Capture the cell that displays the provided text and extract its [x, y] central coordinate. 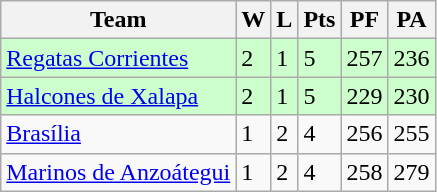
279 [412, 172]
Team [118, 20]
230 [412, 96]
Marinos de Anzoátegui [118, 172]
236 [412, 58]
L [284, 20]
258 [364, 172]
256 [364, 134]
257 [364, 58]
255 [412, 134]
Regatas Corrientes [118, 58]
Brasília [118, 134]
Halcones de Xalapa [118, 96]
PF [364, 20]
W [254, 20]
Pts [320, 20]
229 [364, 96]
PA [412, 20]
